Locate the cell with the specified text and output its [X, Y] center coordinate. 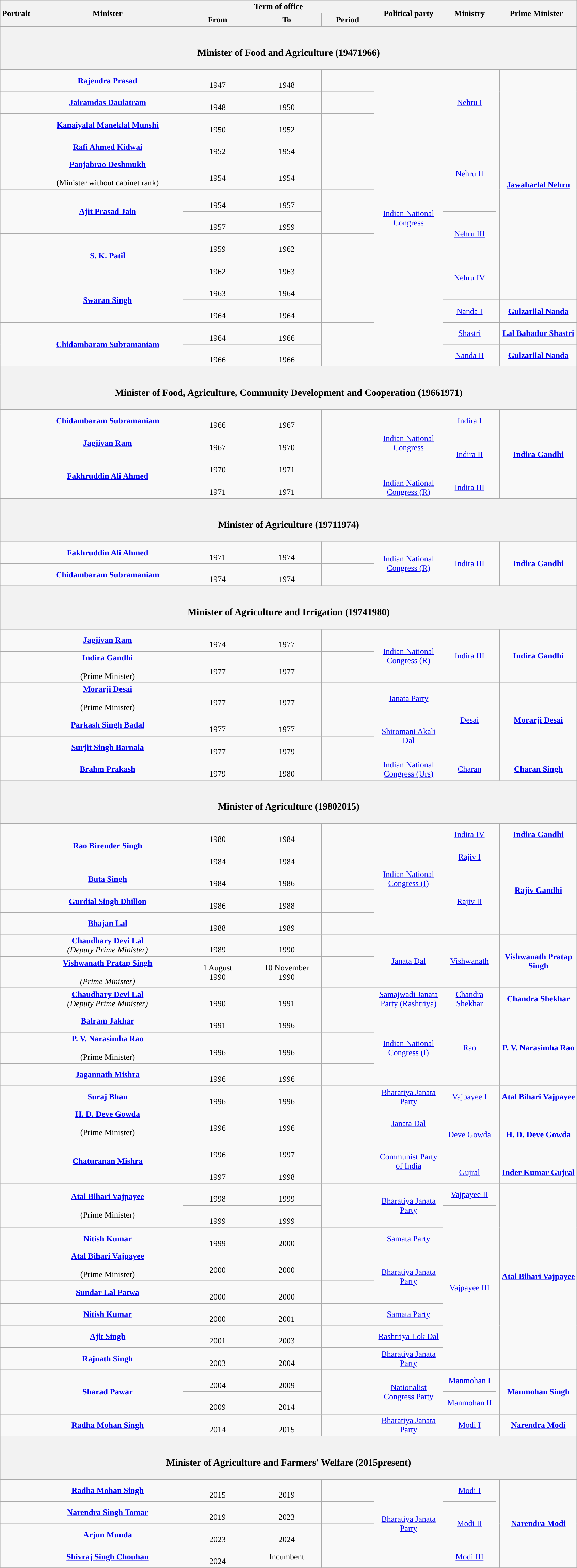
Minister of Agriculture and Irrigation (19741980) [289, 608]
S. K. Patil [108, 256]
Ajit Prasad Jain [108, 211]
Vishwanath [470, 961]
Inder Kumar Gujral [539, 1172]
Minister of Agriculture and Farmers' Welfare (2015present) [289, 1458]
Vajpayee II [470, 1194]
Chaturanan Mishra [108, 1161]
Minister of Food, Agriculture, Community Development and Cooperation (19661971) [289, 388]
Narendra Singh Tomar [108, 1512]
Rajendra Prasad [108, 80]
Swaran Singh [108, 300]
Ministry [470, 13]
Morarji Desai [539, 720]
Portrait [16, 13]
Term of office [278, 7]
Nehru I [470, 103]
Vishwanath Pratap Singh(Prime Minister) [108, 972]
Communist Party of India [408, 1161]
Shivraj Singh Chouhan [108, 1557]
Minister of Food and Agriculture (19471966) [289, 48]
Rafi Ahmed Kidwai [108, 147]
Ajit Singh [108, 1337]
Minister [108, 13]
Minister of Agriculture (19711974) [289, 520]
Vishwanath Pratap Singh [539, 961]
Shastri [470, 333]
Samajwadi Janata Party (Rashtriya) [408, 999]
Nanda II [470, 355]
1947 [217, 80]
Nationalist Congress Party [408, 1392]
Modi II [470, 1523]
Rajiv Gandhi [539, 890]
P. V. Narasimha Rao(Prime Minister) [108, 1048]
Manmohan II [470, 1403]
Period [348, 20]
Shiromani Akali Dal [408, 736]
Minister of Agriculture (19802015) [289, 802]
Gurdial Singh Dhillon [108, 901]
Rao Birender Singh [108, 846]
Manmohan Singh [539, 1392]
Modi III [470, 1557]
Rajiv II [470, 901]
1 August1990 [217, 972]
Arjun Munda [108, 1535]
Political party [408, 13]
10 November1990 [287, 972]
H. D. Deve Gowda(Prime Minister) [108, 1123]
Vajpayee I [470, 1096]
Jagannath Mishra [108, 1075]
Prime Minister [536, 13]
To [287, 20]
Surjit Singh Barnala [108, 747]
Sundar Lal Patwa [108, 1292]
Charan [470, 769]
Nehru III [470, 233]
Janata Party [408, 698]
Suraj Bhan [108, 1096]
Brahm Prakash [108, 769]
Charan Singh [539, 769]
Nehru IV [470, 278]
P. V. Narasimha Rao [539, 1048]
Kanaiyalal Maneklal Munshi [108, 125]
Rashtriya Lok Dal [408, 1337]
Balram Jakhar [108, 1021]
Morarji Desai(Prime Minister) [108, 698]
Rao [470, 1048]
Indira II [470, 454]
Nanda I [470, 311]
Bhajan Lal [108, 924]
Indira IV [470, 835]
Rajnath Singh [108, 1358]
From [217, 20]
Gujral [470, 1172]
Indira Gandhi(Prime Minister) [108, 667]
Deve Gowda [470, 1134]
Nehru II [470, 174]
Sharad Pawar [108, 1392]
Indian National Congress (Urs) [408, 769]
Desai [470, 720]
Buta Singh [108, 879]
Vajpayee III [470, 1288]
Incumbent [287, 1557]
Panjabrao Deshmukh(Minister without cabinet rank) [108, 174]
Manmohan I [470, 1381]
Jairamdas Daulatram [108, 103]
Jawaharlal Nehru [539, 185]
H. D. Deve Gowda [539, 1134]
Indira I [470, 421]
Lal Bahadur Shastri [539, 333]
Parkash Singh Badal [108, 725]
Rajiv I [470, 857]
